Extract the (x, y) coordinate from the center of the cell holding the provided text.  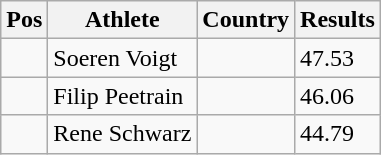
Country (246, 20)
46.06 (338, 96)
Soeren Voigt (122, 58)
Filip Peetrain (122, 96)
Pos (24, 20)
Athlete (122, 20)
Rene Schwarz (122, 134)
Results (338, 20)
47.53 (338, 58)
44.79 (338, 134)
